For the text-containing cell, return its midpoint in (X, Y) coordinate format. 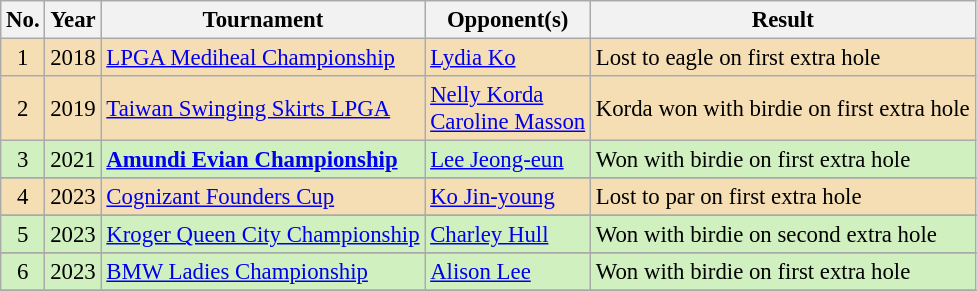
Lydia Ko (508, 58)
Won with birdie on first extra hole (782, 160)
Tournament (263, 20)
Lee Jeong-eun (508, 160)
Lost to eagle on first extra hole (782, 58)
Ko Jin-young (508, 197)
Korda won with birdie on first extra hole (782, 108)
Nelly Korda Caroline Masson (508, 108)
Taiwan Swinging Skirts LPGA (263, 108)
2018 (73, 58)
4 (23, 197)
2021 (73, 160)
2019 (73, 108)
Cognizant Founders Cup (263, 197)
Opponent(s) (508, 20)
No. (23, 20)
Charley Hull (508, 235)
Result (782, 20)
LPGA Mediheal Championship (263, 58)
Amundi Evian Championship (263, 160)
2 (23, 108)
Year (73, 20)
Lost to par on first extra hole (782, 197)
1 (23, 58)
Won with birdie on second extra hole (782, 235)
5 (23, 235)
3 (23, 160)
Kroger Queen City Championship (263, 235)
